Detect which cell encompasses the target text, then output its (X, Y) center coordinate. 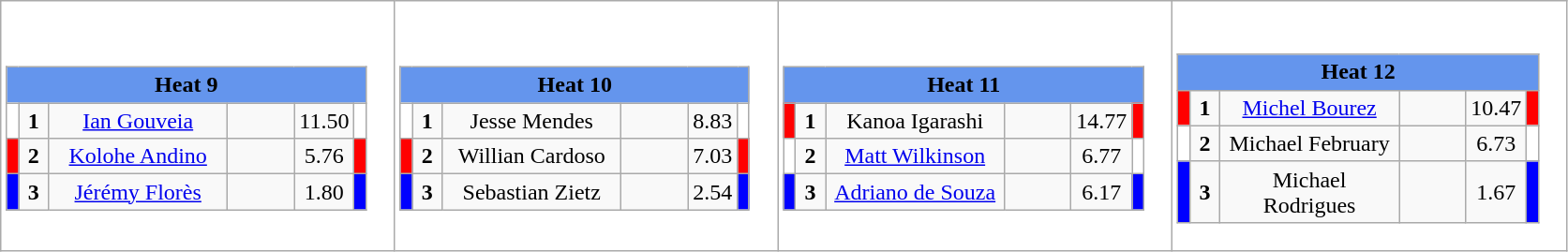
Heat 10 (575, 85)
Sebastian Zietz (532, 192)
Ian Gouveia (139, 121)
Heat 11 (963, 85)
Heat 10 1 Jesse Mendes 8.83 2 Willian Cardoso 7.03 3 Sebastian Zietz 2.54 (587, 126)
6.73 (1496, 143)
6.17 (1102, 192)
Heat 9 (186, 85)
11.50 (324, 121)
Adriano de Souza (915, 192)
Matt Wilkinson (915, 156)
6.77 (1102, 156)
Kolohe Andino (139, 156)
5.76 (324, 156)
Heat 9 1 Ian Gouveia 11.50 2 Kolohe Andino 5.76 3 Jérémy Florès 1.80 (198, 126)
Heat 12 (1358, 72)
Heat 12 1 Michel Bourez 10.47 2 Michael February 6.73 3 Michael Rodrigues 1.67 (1370, 126)
Jérémy Florès (139, 192)
10.47 (1496, 108)
8.83 (712, 121)
Kanoa Igarashi (915, 121)
Michel Bourez (1310, 108)
1.67 (1496, 191)
14.77 (1102, 121)
Willian Cardoso (532, 156)
7.03 (712, 156)
Jesse Mendes (532, 121)
1.80 (324, 192)
2.54 (712, 192)
Michael Rodrigues (1310, 191)
Heat 11 1 Kanoa Igarashi 14.77 2 Matt Wilkinson 6.77 3 Adriano de Souza 6.17 (975, 126)
Michael February (1310, 143)
